Determine the (X, Y) coordinate at the center of the cell enclosing the given text.  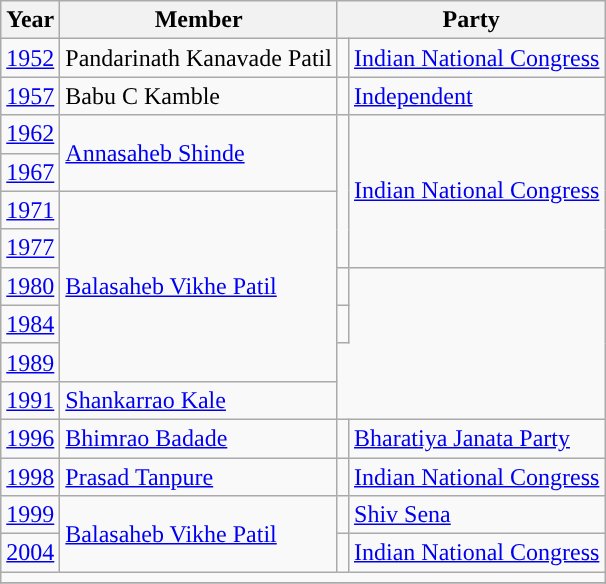
Year (30, 20)
1998 (30, 477)
1977 (30, 248)
1996 (30, 438)
Annasaheb Shinde (199, 153)
1991 (30, 400)
Shankarrao Kale (199, 400)
1952 (30, 58)
1999 (30, 515)
Prasad Tanpure (199, 477)
1957 (30, 96)
Member (199, 20)
1962 (30, 134)
Independent (477, 96)
Bhimrao Badade (199, 438)
1989 (30, 362)
Pandarinath Kanavade Patil (199, 58)
Party (470, 20)
1980 (30, 286)
Bharatiya Janata Party (477, 438)
Babu C Kamble (199, 96)
1971 (30, 210)
Shiv Sena (477, 515)
1984 (30, 324)
1967 (30, 172)
2004 (30, 553)
